Search for the cell housing the specified text and yield its [x, y] center coordinate. 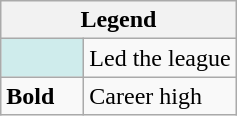
Career high [160, 96]
Bold [42, 96]
Led the league [160, 58]
Legend [118, 20]
